For the text-containing cell, return its midpoint in [x, y] coordinate format. 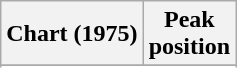
Chart (1975) [72, 34]
Peakposition [189, 34]
